Determine the (x, y) coordinate at the center of the cell enclosing the given text.  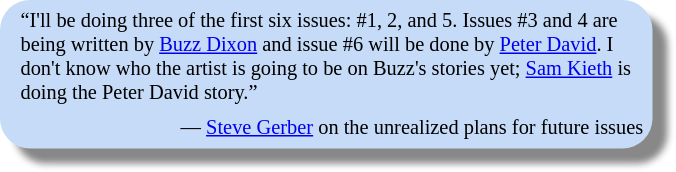
— Steve Gerber on the unrealized plans for future issues (332, 128)
